Detect which cell encompasses the target text, then output its [X, Y] center coordinate. 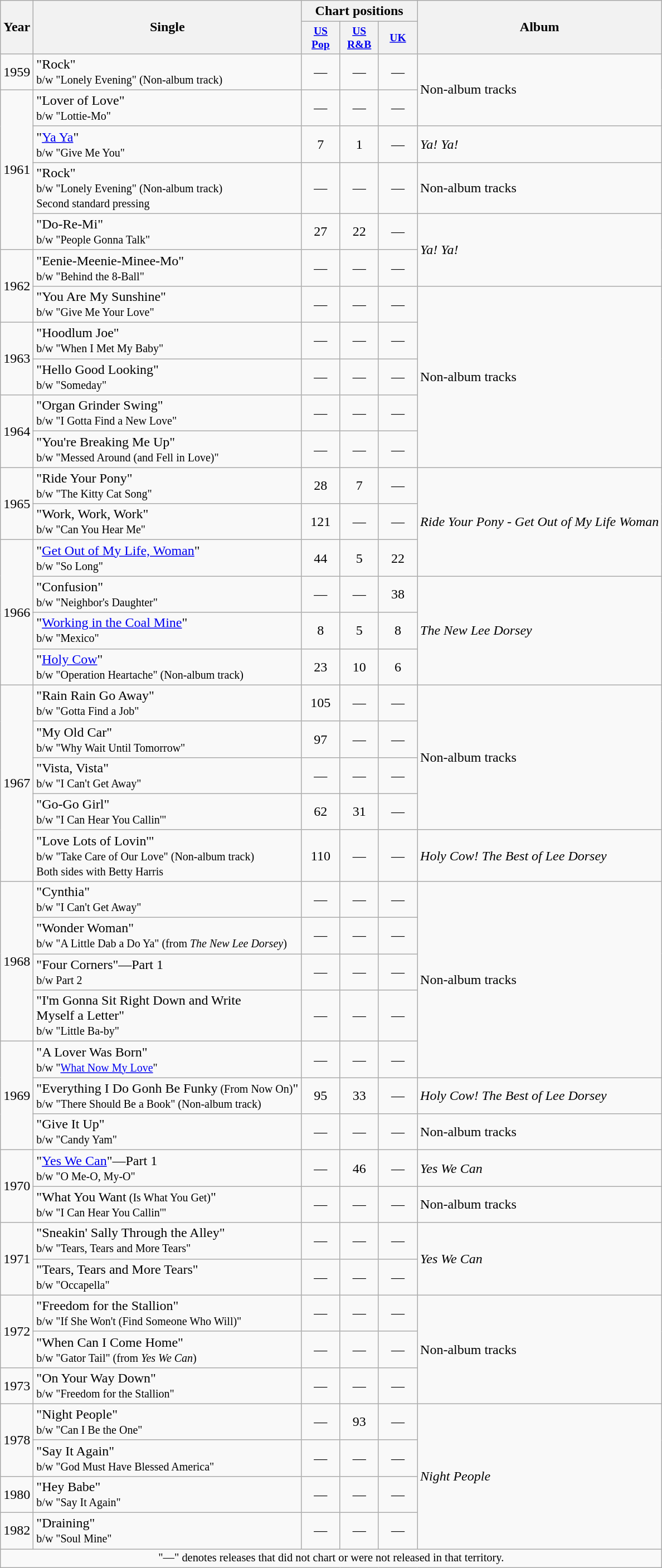
27 [321, 232]
"Lover of Love"b/w "Lottie-Mo" [167, 108]
62 [321, 811]
33 [359, 1095]
23 [321, 666]
1980 [17, 1494]
"Four Corners"—Part 1b/w Part 2 [167, 972]
1962 [17, 286]
1963 [17, 359]
UK [398, 38]
"Working in the Coal Mine"b/w "Mexico" [167, 631]
Year [17, 27]
"Work, Work, Work"b/w "Can You Hear Me" [167, 522]
"Do-Re-Mi"b/w "People Gonna Talk" [167, 232]
"Confusion"b/w "Neighbor's Daughter" [167, 594]
"Cynthia"b/w "I Can't Get Away" [167, 899]
1971 [17, 1259]
"Freedom for the Stallion"b/w "If She Won't (Find Someone Who Will)" [167, 1313]
"Say It Again"b/w "God Must Have Blessed America" [167, 1458]
"Yes We Can"—Part 1b/w "O Me-O, My-O" [167, 1168]
The New Lee Dorsey [539, 631]
97 [321, 739]
93 [359, 1422]
"Vista, Vista"b/w "I Can't Get Away" [167, 776]
1 [359, 144]
10 [359, 666]
1964 [17, 431]
"—" denotes releases that did not chart or were not released in that territory. [331, 1559]
44 [321, 558]
1982 [17, 1531]
1978 [17, 1440]
Chart positions [359, 11]
1961 [17, 169]
"My Old Car"b/w "Why Wait Until Tomorrow" [167, 739]
1965 [17, 504]
"Rock"b/w "Lonely Evening" (Non-album track) [167, 71]
28 [321, 486]
"Ride Your Pony"b/w "The Kitty Cat Song" [167, 486]
Night People [539, 1476]
121 [321, 522]
"Love Lots of Lovin'"b/w "Take Care of Our Love" (Non-album track)Both sides with Betty Harris [167, 855]
"Sneakin' Sally Through the Alley"b/w "Tears, Tears and More Tears" [167, 1240]
1967 [17, 783]
Ride Your Pony - Get Out of My Life Woman [539, 522]
"Draining"b/w "Soul Mine" [167, 1531]
"Get Out of My Life, Woman"b/w "So Long" [167, 558]
"On Your Way Down"b/w "Freedom for the Stallion" [167, 1385]
"Eenie-Meenie-Minee-Mo"b/w "Behind the 8-Ball" [167, 267]
"Rock"b/w "Lonely Evening" (Non-album track)Second standard pressing [167, 188]
"What You Want (Is What You Get)"b/w "I Can Hear You Callin'" [167, 1205]
Album [539, 27]
"Night People"b/w "Can I Be the One" [167, 1422]
38 [398, 594]
"Hoodlum Joe"b/w "When I Met My Baby" [167, 341]
"Everything I Do Gonh Be Funky (From Now On)"b/w "There Should Be a Book" (Non-album track) [167, 1095]
95 [321, 1095]
110 [321, 855]
1969 [17, 1095]
"Organ Grinder Swing"b/w "I Gotta Find a New Love" [167, 413]
"Ya Ya"b/w "Give Me You" [167, 144]
US Pop [321, 38]
"Rain Rain Go Away"b/w "Gotta Find a Job" [167, 703]
1968 [17, 961]
Single [167, 27]
1973 [17, 1385]
"Wonder Woman"b/w "A Little Dab a Do Ya" (from The New Lee Dorsey) [167, 936]
1972 [17, 1331]
"Holy Cow"b/w "Operation Heartache" (Non-album track) [167, 666]
105 [321, 703]
"Tears, Tears and More Tears"b/w "Occapella" [167, 1277]
"A Lover Was Born"b/w "What Now My Love" [167, 1060]
"Hello Good Looking"b/w "Someday" [167, 377]
6 [398, 666]
1966 [17, 612]
"You're Breaking Me Up"b/w "Messed Around (and Fell in Love)" [167, 449]
"Give It Up"b/w "Candy Yam" [167, 1132]
31 [359, 811]
US R&B [359, 38]
"When Can I Come Home"b/w "Gator Tail" (from Yes We Can) [167, 1350]
46 [359, 1168]
"Hey Babe"b/w "Say It Again" [167, 1494]
1959 [17, 71]
"You Are My Sunshine"b/w "Give Me Your Love" [167, 304]
1970 [17, 1186]
"Go-Go Girl"b/w "I Can Hear You Callin'" [167, 811]
"I'm Gonna Sit Right Down and WriteMyself a Letter"b/w "Little Ba-by" [167, 1016]
